Identify which cell holds the provided text, then report its [x, y] central coordinate. 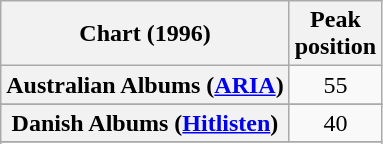
Chart (1996) [145, 34]
Peakposition [335, 34]
Australian Albums (ARIA) [145, 85]
Danish Albums (Hitlisten) [145, 123]
40 [335, 123]
55 [335, 85]
